Return the [X, Y] coordinate for the center point of the cell that contains the specified text.  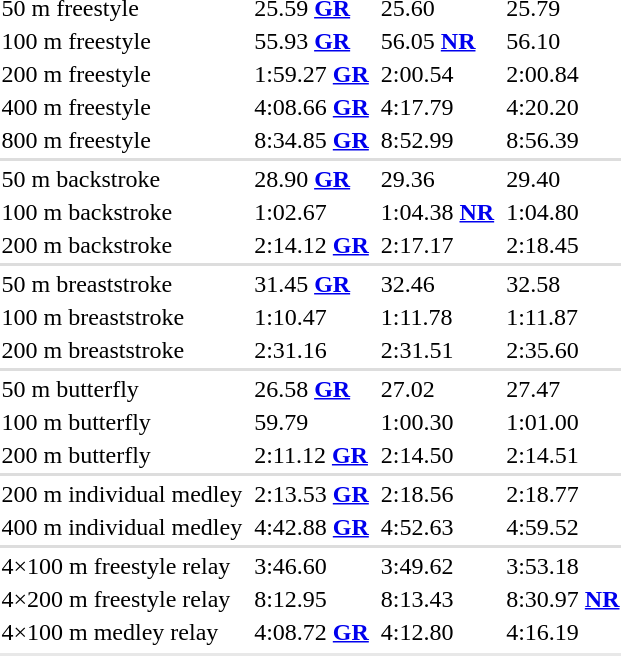
32.58 [563, 284]
1:10.47 [312, 317]
50 m breaststroke [122, 284]
200 m freestyle [122, 74]
1:04.80 [563, 212]
4:16.19 [563, 632]
3:53.18 [563, 566]
28.90 GR [312, 179]
59.79 [312, 422]
3:46.60 [312, 566]
1:04.38 NR [437, 212]
56.10 [563, 41]
8:30.97 NR [563, 599]
2:18.77 [563, 494]
100 m backstroke [122, 212]
8:56.39 [563, 140]
4:12.80 [437, 632]
3:49.62 [437, 566]
2:31.51 [437, 350]
200 m breaststroke [122, 350]
8:34.85 GR [312, 140]
2:14.50 [437, 455]
1:11.87 [563, 317]
2:00.54 [437, 74]
100 m butterfly [122, 422]
200 m individual medley [122, 494]
29.36 [437, 179]
200 m backstroke [122, 245]
2:18.45 [563, 245]
26.58 GR [312, 389]
1:02.67 [312, 212]
4×100 m freestyle relay [122, 566]
2:14.12 GR [312, 245]
800 m freestyle [122, 140]
8:13.43 [437, 599]
4:42.88 GR [312, 527]
2:14.51 [563, 455]
29.40 [563, 179]
4:08.72 GR [312, 632]
1:01.00 [563, 422]
55.93 GR [312, 41]
27.47 [563, 389]
56.05 NR [437, 41]
2:17.17 [437, 245]
4:59.52 [563, 527]
4:08.66 GR [312, 107]
2:31.16 [312, 350]
2:00.84 [563, 74]
8:52.99 [437, 140]
50 m butterfly [122, 389]
100 m freestyle [122, 41]
1:59.27 GR [312, 74]
50 m backstroke [122, 179]
1:00.30 [437, 422]
4×200 m freestyle relay [122, 599]
8:12.95 [312, 599]
32.46 [437, 284]
2:18.56 [437, 494]
4:20.20 [563, 107]
2:13.53 GR [312, 494]
31.45 GR [312, 284]
4:17.79 [437, 107]
1:11.78 [437, 317]
200 m butterfly [122, 455]
400 m individual medley [122, 527]
4×100 m medley relay [122, 632]
2:11.12 GR [312, 455]
2:35.60 [563, 350]
27.02 [437, 389]
100 m breaststroke [122, 317]
400 m freestyle [122, 107]
4:52.63 [437, 527]
